For the text-containing cell, return its midpoint in (x, y) coordinate format. 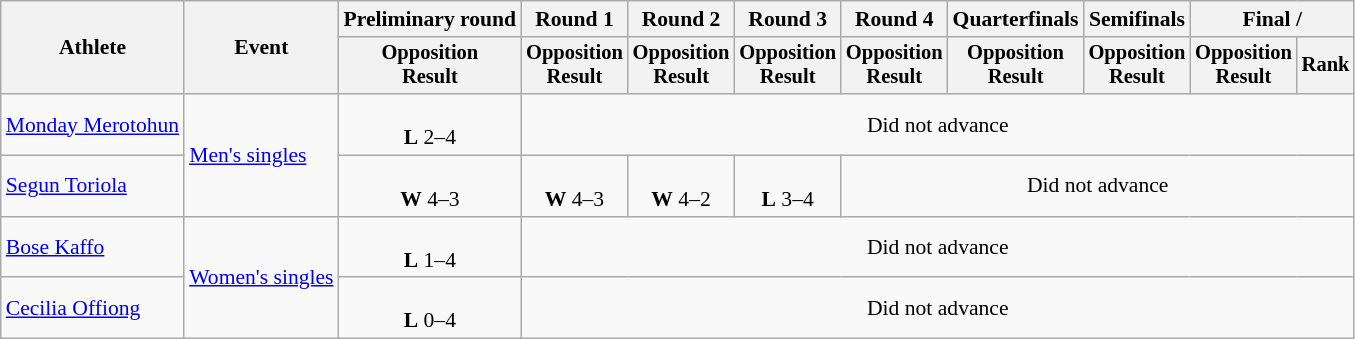
Round 4 (894, 19)
Round 2 (682, 19)
Monday Merotohun (92, 124)
Athlete (92, 48)
Quarterfinals (1016, 19)
Round 1 (574, 19)
Preliminary round (430, 19)
Round 3 (788, 19)
L 0–4 (430, 308)
Women's singles (261, 278)
L 3–4 (788, 186)
Segun Toriola (92, 186)
L 2–4 (430, 124)
Event (261, 48)
Semifinals (1138, 19)
Bose Kaffo (92, 248)
Cecilia Offiong (92, 308)
W 4–2 (682, 186)
L 1–4 (430, 248)
Rank (1326, 66)
Final / (1272, 19)
Men's singles (261, 155)
